Provide the (x, y) coordinate of the cell's center where the given text is located.  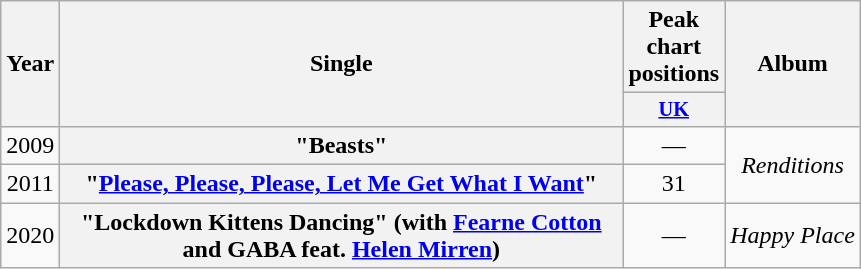
"Lockdown Kittens Dancing" (with Fearne Cotton and GABA feat. Helen Mirren) (342, 236)
2009 (30, 145)
Album (793, 64)
Peak chart positions (674, 47)
31 (674, 184)
"Please, Please, Please, Let Me Get What I Want" (342, 184)
"Beasts" (342, 145)
2020 (30, 236)
Year (30, 64)
Single (342, 64)
Renditions (793, 164)
2011 (30, 184)
Happy Place (793, 236)
UK (674, 110)
